Output the [X, Y] coordinate of the center of the cell containing the given text.  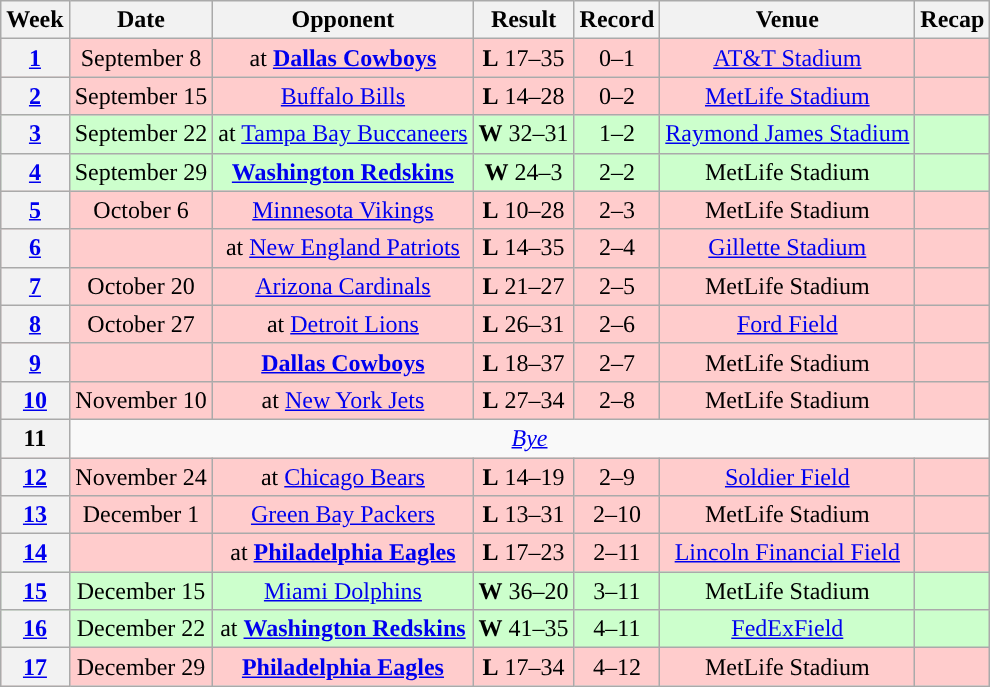
September 22 [141, 134]
2–2 [617, 172]
Soldier Field [788, 477]
September 8 [141, 58]
L 21–27 [524, 286]
10 [35, 400]
December 29 [141, 667]
12 [35, 477]
Buffalo Bills [343, 96]
L 14–19 [524, 477]
8 [35, 324]
14 [35, 553]
2–11 [617, 553]
AT&T Stadium [788, 58]
Philadelphia Eagles [343, 667]
Arizona Cardinals [343, 286]
Dallas Cowboys [343, 362]
L 10–28 [524, 210]
Week [35, 20]
2–9 [617, 477]
November 24 [141, 477]
Raymond James Stadium [788, 134]
2–5 [617, 286]
5 [35, 210]
2 [35, 96]
W 41–35 [524, 629]
W 36–20 [524, 591]
W 32–31 [524, 134]
September 15 [141, 96]
6 [35, 248]
L 17–23 [524, 553]
L 13–31 [524, 515]
1 [35, 58]
December 22 [141, 629]
2–4 [617, 248]
October 6 [141, 210]
Gillette Stadium [788, 248]
Opponent [343, 20]
at New York Jets [343, 400]
at Detroit Lions [343, 324]
4 [35, 172]
Bye [530, 438]
L 17–34 [524, 667]
7 [35, 286]
3–11 [617, 591]
Minnesota Vikings [343, 210]
11 [35, 438]
November 10 [141, 400]
2–3 [617, 210]
15 [35, 591]
2–7 [617, 362]
at Dallas Cowboys [343, 58]
13 [35, 515]
L 26–31 [524, 324]
W 24–3 [524, 172]
17 [35, 667]
Result [524, 20]
Date [141, 20]
Washington Redskins [343, 172]
4–12 [617, 667]
at Chicago Bears [343, 477]
at Philadelphia Eagles [343, 553]
L 18–37 [524, 362]
2–8 [617, 400]
December 15 [141, 591]
3 [35, 134]
FedExField [788, 629]
0–2 [617, 96]
Recap [952, 20]
at New England Patriots [343, 248]
9 [35, 362]
L 14–35 [524, 248]
at Washington Redskins [343, 629]
Lincoln Financial Field [788, 553]
1–2 [617, 134]
Record [617, 20]
October 27 [141, 324]
Green Bay Packers [343, 515]
L 14–28 [524, 96]
16 [35, 629]
0–1 [617, 58]
2–10 [617, 515]
L 17–35 [524, 58]
Ford Field [788, 324]
September 29 [141, 172]
December 1 [141, 515]
4–11 [617, 629]
L 27–34 [524, 400]
October 20 [141, 286]
Miami Dolphins [343, 591]
2–6 [617, 324]
Venue [788, 20]
at Tampa Bay Buccaneers [343, 134]
